Find where the given text appears and provide that cell's center as (X, Y) coordinate. 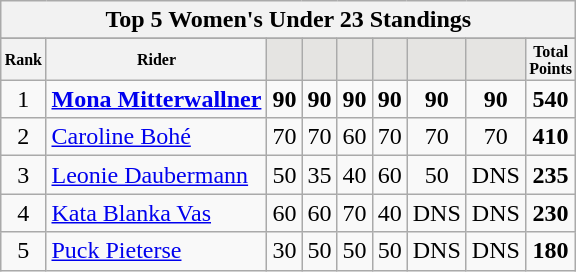
410 (550, 137)
Rider (156, 60)
Puck Pieterse (156, 251)
Caroline Bohé (156, 137)
4 (24, 213)
3 (24, 175)
Rank (24, 60)
Mona Mitterwallner (156, 99)
235 (550, 175)
35 (320, 175)
2 (24, 137)
540 (550, 99)
180 (550, 251)
Leonie Daubermann (156, 175)
230 (550, 213)
Top 5 Women's Under 23 Standings (288, 20)
TotalPoints (550, 60)
5 (24, 251)
Kata Blanka Vas (156, 213)
1 (24, 99)
30 (284, 251)
